Capture the cell that displays the provided text and extract its (x, y) central coordinate. 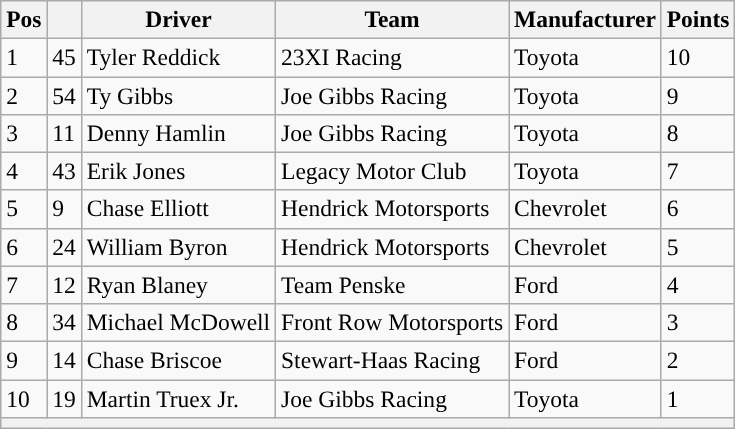
Michael McDowell (178, 322)
24 (64, 247)
Stewart-Haas Racing (392, 360)
Points (698, 19)
11 (64, 133)
Chase Elliott (178, 209)
William Byron (178, 247)
Denny Hamlin (178, 133)
Driver (178, 19)
Ty Gibbs (178, 95)
Team (392, 19)
Tyler Reddick (178, 57)
Chase Briscoe (178, 360)
54 (64, 95)
Pos (24, 19)
34 (64, 322)
Erik Jones (178, 171)
Legacy Motor Club (392, 171)
Martin Truex Jr. (178, 398)
43 (64, 171)
19 (64, 398)
Manufacturer (586, 19)
Front Row Motorsports (392, 322)
14 (64, 360)
Ryan Blaney (178, 285)
Team Penske (392, 285)
23XI Racing (392, 57)
12 (64, 285)
45 (64, 57)
